Provide the (X, Y) coordinate of the cell's center where the given text is located.  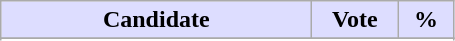
Candidate (156, 20)
Vote (355, 20)
% (426, 20)
